Search for the cell housing the specified text and yield its [X, Y] center coordinate. 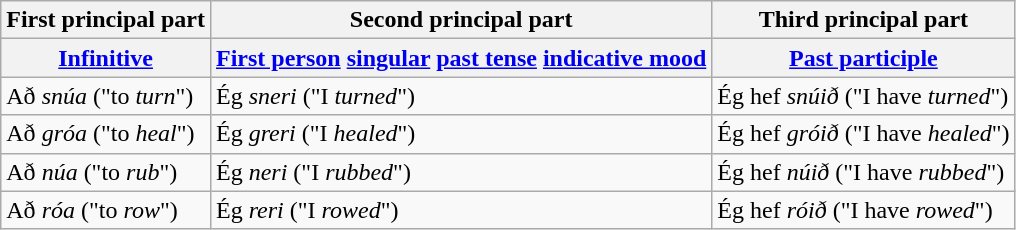
Að núa ("to rub") [106, 172]
Ég reri ("I rowed") [460, 210]
Ég greri ("I healed") [460, 134]
Second principal part [460, 20]
Ég sneri ("I turned") [460, 96]
Ég hef snúið ("I have turned") [864, 96]
Að snúa ("to turn") [106, 96]
First person singular past tense indicative mood [460, 58]
Past participle [864, 58]
Ég hef róið ("I have rowed") [864, 210]
Ég neri ("I rubbed") [460, 172]
Third principal part [864, 20]
First principal part [106, 20]
Að gróa ("to heal") [106, 134]
Ég hef núið ("I have rubbed") [864, 172]
Að róa ("to row") [106, 210]
Ég hef gróið ("I have healed") [864, 134]
Infinitive [106, 58]
